Capture the cell that displays the provided text and extract its [x, y] central coordinate. 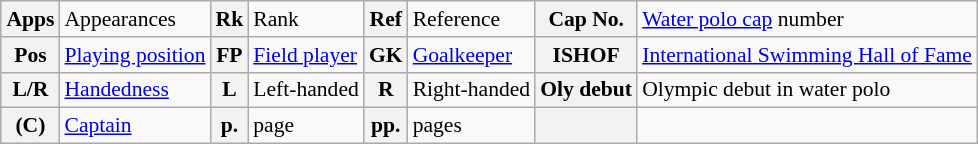
(C) [30, 126]
Olympic debut in water polo [807, 90]
Apps [30, 19]
International Swimming Hall of Fame [807, 55]
Goalkeeper [472, 55]
Right-handed [472, 90]
Pos [30, 55]
pages [472, 126]
Left-handed [306, 90]
R [386, 90]
Rank [306, 19]
ISHOF [586, 55]
Oly debut [586, 90]
Captain [134, 126]
Water polo cap number [807, 19]
Ref [386, 19]
Playing position [134, 55]
Rk [230, 19]
Handedness [134, 90]
Appearances [134, 19]
pp. [386, 126]
page [306, 126]
GK [386, 55]
p. [230, 126]
Reference [472, 19]
L/R [30, 90]
L [230, 90]
Cap No. [586, 19]
Field player [306, 55]
FP [230, 55]
